Capture the cell that displays the provided text and extract its [x, y] central coordinate. 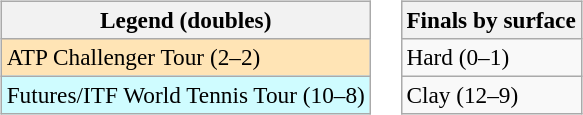
ATP Challenger Tour (2–2) [186, 57]
Legend (doubles) [186, 20]
Hard (0–1) [491, 57]
Futures/ITF World Tennis Tour (10–8) [186, 95]
Clay (12–9) [491, 95]
Finals by surface [491, 20]
